Identify which cell holds the provided text, then report its [X, Y] central coordinate. 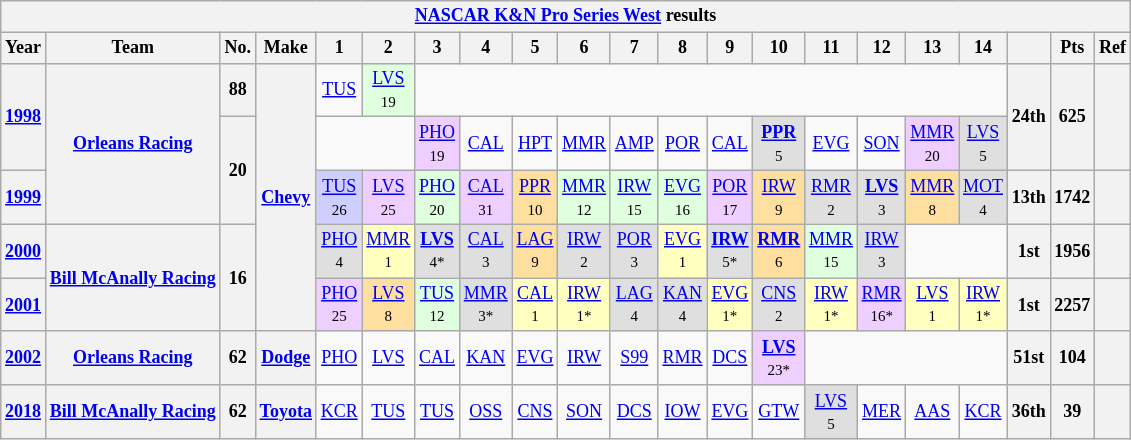
GTW [779, 412]
LVS [388, 358]
MMR20 [932, 144]
CNS2 [779, 305]
2257 [1072, 305]
LVS3 [882, 197]
Make [286, 48]
7 [634, 48]
LVS19 [388, 90]
HPT [535, 144]
5 [535, 48]
1742 [1072, 197]
1999 [24, 197]
MER [882, 412]
LVS25 [388, 197]
CNS [535, 412]
6 [584, 48]
88 [238, 90]
1 [339, 48]
Ref [1113, 48]
S99 [634, 358]
Chevy [286, 197]
LAG4 [634, 305]
IOW [682, 412]
MMR15 [832, 251]
Team [132, 48]
LVS8 [388, 305]
16 [238, 278]
RMR16* [882, 305]
4 [486, 48]
IRW9 [779, 197]
13th [1028, 197]
PHO20 [438, 197]
13 [932, 48]
EVG16 [682, 197]
14 [984, 48]
POR [682, 144]
2 [388, 48]
PHO4 [339, 251]
1956 [1072, 251]
9 [730, 48]
TUS26 [339, 197]
IRW3 [882, 251]
Year [24, 48]
POR17 [730, 197]
EVG1* [730, 305]
51st [1028, 358]
39 [1072, 412]
LVS4* [438, 251]
24th [1028, 116]
10 [779, 48]
NASCAR K&N Pro Series West results [566, 16]
PPR10 [535, 197]
104 [1072, 358]
LVS23* [779, 358]
CAL31 [486, 197]
IRW5* [730, 251]
MMR3* [486, 305]
2001 [24, 305]
OSS [486, 412]
POR3 [634, 251]
MMR8 [932, 197]
PPR5 [779, 144]
MOT4 [984, 197]
MMR1 [388, 251]
PHO25 [339, 305]
AAS [932, 412]
625 [1072, 116]
12 [882, 48]
RMR2 [832, 197]
PHO19 [438, 144]
KAN [486, 358]
11 [832, 48]
2000 [24, 251]
36th [1028, 412]
PHO [339, 358]
3 [438, 48]
Dodge [286, 358]
20 [238, 170]
2018 [24, 412]
8 [682, 48]
MMR [584, 144]
RMR [682, 358]
IRW15 [634, 197]
LVS1 [932, 305]
Pts [1072, 48]
No. [238, 48]
2002 [24, 358]
EVG1 [682, 251]
IRW [584, 358]
AMP [634, 144]
CAL3 [486, 251]
1998 [24, 116]
RMR6 [779, 251]
CAL1 [535, 305]
IRW2 [584, 251]
Toyota [286, 412]
LAG9 [535, 251]
TUS12 [438, 305]
KAN4 [682, 305]
MMR12 [584, 197]
